Scan for the cell matching the given text and deliver its [x, y] coordinate at center. 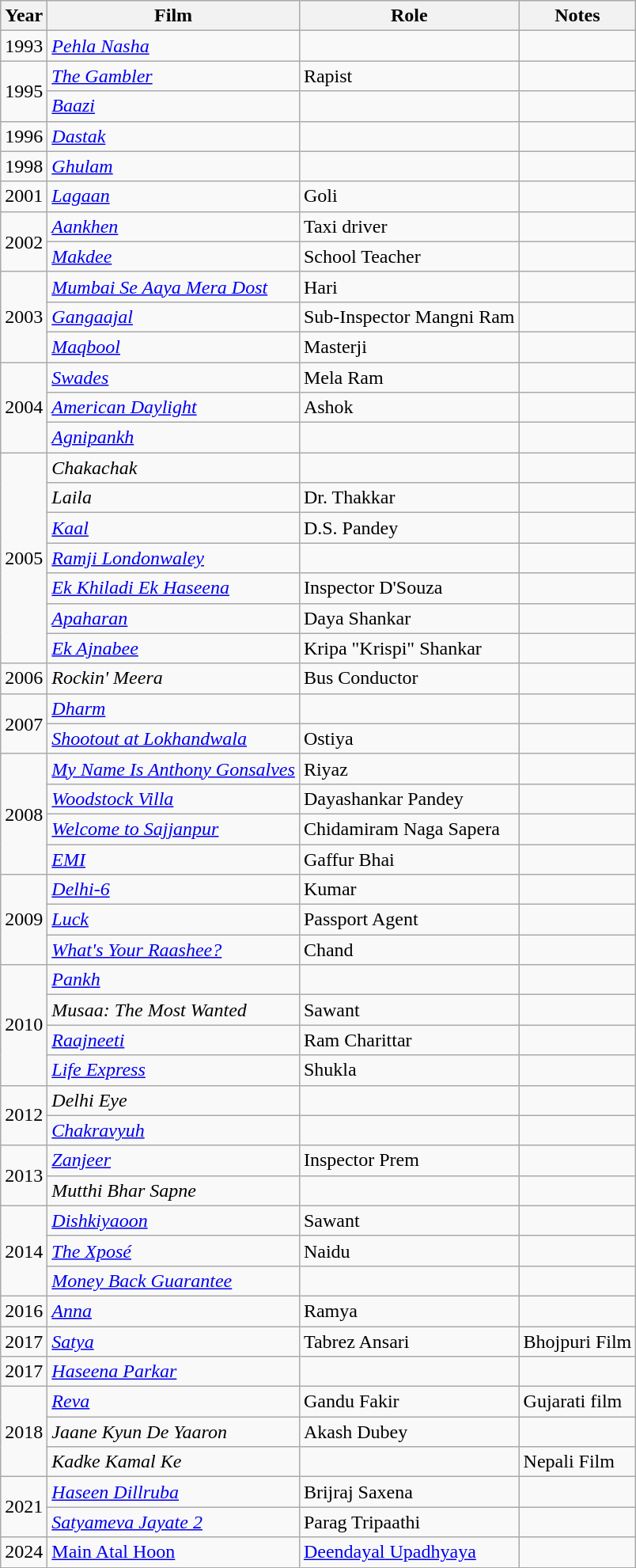
Apaharan [174, 618]
1993 [24, 46]
Gangaajal [174, 317]
Deendayal Upadhyaya [409, 1552]
Reva [174, 1402]
2006 [24, 678]
EMI [174, 859]
Kumar [409, 890]
Hari [409, 287]
Satya [174, 1342]
Chakachak [174, 468]
Rockin' Meera [174, 678]
Ek Khiladi Ek Haseena [174, 588]
Dharm [174, 708]
Mutthi Bhar Sapne [174, 1190]
Chidamiram Naga Sapera [409, 829]
Baazi [174, 106]
Laila [174, 498]
2021 [24, 1507]
Film [174, 16]
Gandu Fakir [409, 1402]
Delhi-6 [174, 890]
Luck [174, 920]
Notes [577, 16]
Swades [174, 378]
2002 [24, 241]
2010 [24, 1025]
Aankhen [174, 226]
Nepali Film [577, 1462]
2003 [24, 317]
Dayashankar Pandey [409, 799]
Shukla [409, 1070]
Gujarati film [577, 1402]
Taxi driver [409, 226]
Parag Tripaathi [409, 1522]
Haseen Dillruba [174, 1492]
Zanjeer [174, 1160]
Ram Charittar [409, 1040]
Ramya [409, 1311]
Inspector D'Souza [409, 588]
Passport Agent [409, 920]
D.S. Pandey [409, 528]
Dastak [174, 136]
Main Atal Hoon [174, 1552]
Rapist [409, 76]
Masterji [409, 347]
Makdee [174, 256]
Gaffur Bhai [409, 859]
Kadke Kamal Ke [174, 1462]
Musaa: The Most Wanted [174, 1010]
Akash Dubey [409, 1432]
1998 [24, 166]
2005 [24, 558]
Inspector Prem [409, 1160]
Bhojpuri Film [577, 1342]
Dr. Thakkar [409, 498]
Riyaz [409, 769]
Ghulam [174, 166]
1996 [24, 136]
Sub-Inspector Mangni Ram [409, 317]
2014 [24, 1251]
2001 [24, 196]
Welcome to Sajjanpur [174, 829]
2018 [24, 1432]
2009 [24, 920]
2013 [24, 1175]
Kripa "Krispi" Shankar [409, 648]
Anna [174, 1311]
2016 [24, 1311]
Life Express [174, 1070]
Chand [409, 950]
Money Back Guarantee [174, 1281]
Ashok [409, 408]
Dishkiyaoon [174, 1221]
Agnipankh [174, 438]
Mumbai Se Aaya Mera Dost [174, 287]
Brijraj Saxena [409, 1492]
Kaal [174, 528]
1995 [24, 91]
Pehla Nasha [174, 46]
Raajneeti [174, 1040]
2004 [24, 408]
Ramji Londonwaley [174, 558]
Daya Shankar [409, 618]
Satyameva Jayate 2 [174, 1522]
Mela Ram [409, 378]
Tabrez Ansari [409, 1342]
Goli [409, 196]
Haseena Parkar [174, 1372]
Maqbool [174, 347]
Ek Ajnabee [174, 648]
What's Your Raashee? [174, 950]
Year [24, 16]
Bus Conductor [409, 678]
Naidu [409, 1251]
Role [409, 16]
Woodstock Villa [174, 799]
The Gambler [174, 76]
2007 [24, 723]
Shootout at Lokhandwala [174, 738]
Chakravyuh [174, 1130]
Ostiya [409, 738]
2008 [24, 814]
Jaane Kyun De Yaaron [174, 1432]
Lagaan [174, 196]
Pankh [174, 980]
American Daylight [174, 408]
2012 [24, 1115]
The Xposé [174, 1251]
Delhi Eye [174, 1100]
My Name Is Anthony Gonsalves [174, 769]
2024 [24, 1552]
School Teacher [409, 256]
